Extract the (X, Y) coordinate from the center of the cell holding the provided text.  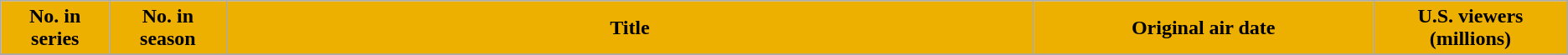
Original air date (1204, 28)
No. inseason (168, 28)
U.S. viewers(millions) (1471, 28)
No. inseries (55, 28)
Title (630, 28)
